Pinpoint the cell where the given text exists, returning its [X, Y] midpoint coordinate. 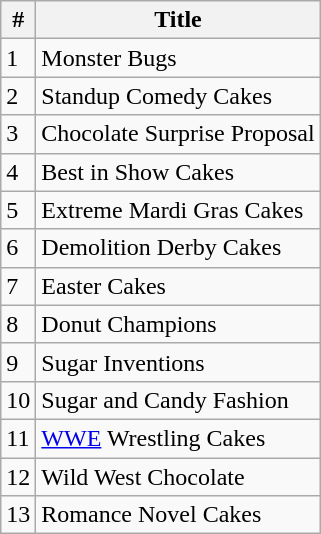
11 [18, 438]
Title [178, 20]
2 [18, 96]
Extreme Mardi Gras Cakes [178, 210]
Standup Comedy Cakes [178, 96]
Romance Novel Cakes [178, 515]
Chocolate Surprise Proposal [178, 134]
3 [18, 134]
Monster Bugs [178, 58]
1 [18, 58]
5 [18, 210]
# [18, 20]
Sugar Inventions [178, 362]
Donut Champions [178, 324]
6 [18, 248]
Easter Cakes [178, 286]
7 [18, 286]
9 [18, 362]
Wild West Chocolate [178, 477]
WWE Wrestling Cakes [178, 438]
Sugar and Candy Fashion [178, 400]
Demolition Derby Cakes [178, 248]
8 [18, 324]
12 [18, 477]
10 [18, 400]
4 [18, 172]
13 [18, 515]
Best in Show Cakes [178, 172]
